Pinpoint the cell where the given text exists, returning its (x, y) midpoint coordinate. 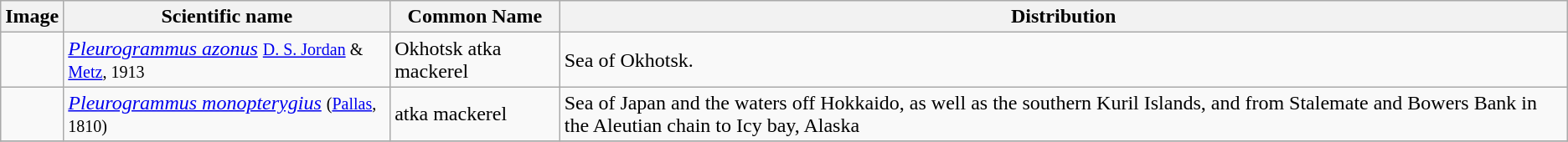
Sea of Okhotsk. (1064, 60)
Pleurogrammus monopterygius (Pallas, 1810) (227, 114)
Distribution (1064, 17)
Pleurogrammus azonus D. S. Jordan & Metz, 1913 (227, 60)
Common Name (476, 17)
Image (32, 17)
Okhotsk atka mackerel (476, 60)
atka mackerel (476, 114)
Scientific name (227, 17)
